Find where the given text appears and provide that cell's center as (X, Y) coordinate. 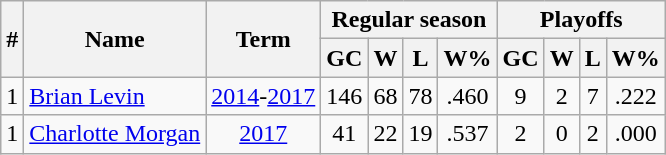
78 (420, 96)
68 (386, 96)
146 (344, 96)
9 (520, 96)
Term (264, 39)
Charlotte Morgan (115, 134)
.222 (636, 96)
.000 (636, 134)
41 (344, 134)
19 (420, 134)
2014-2017 (264, 96)
Brian Levin (115, 96)
Playoffs (581, 20)
22 (386, 134)
2017 (264, 134)
Name (115, 39)
Regular season (409, 20)
# (12, 39)
7 (592, 96)
.460 (468, 96)
0 (562, 134)
.537 (468, 134)
